From the cell containing the given text, extract its center point as [X, Y] coordinate. 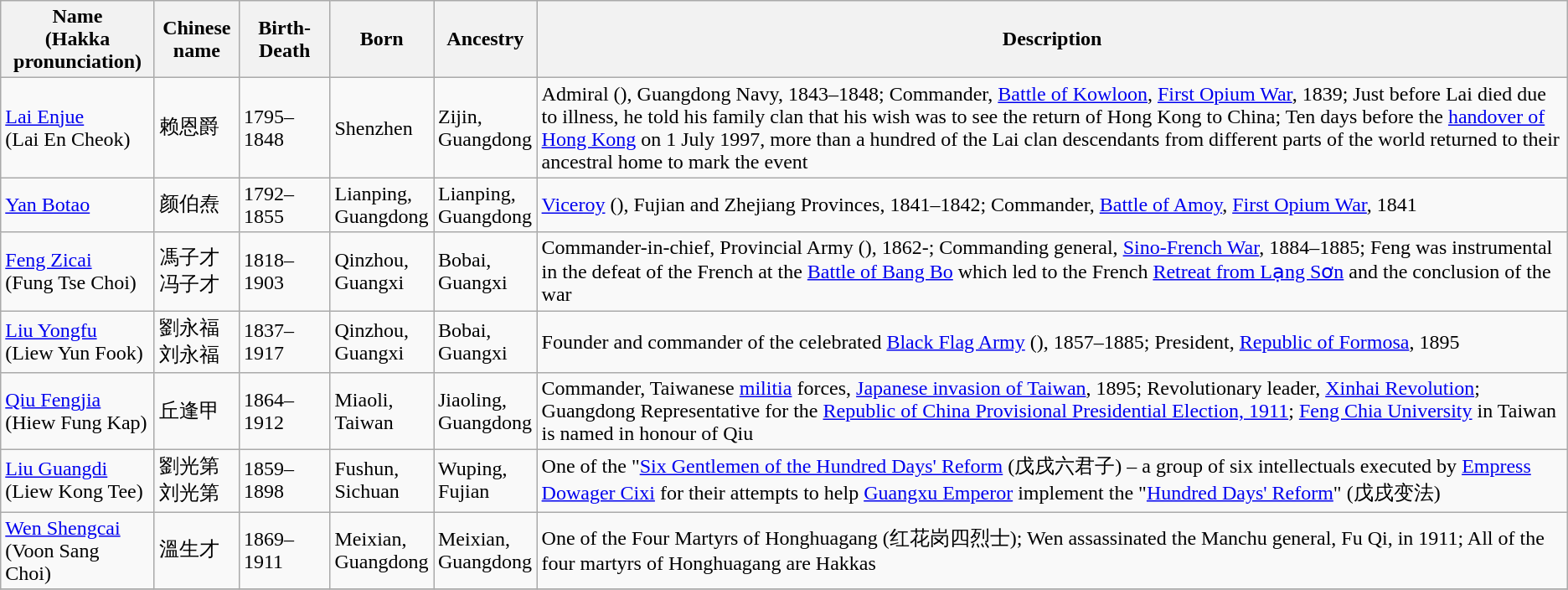
Ancestry [486, 39]
Shenzhen [382, 127]
Wuping, Fujian [486, 481]
Feng Zicai(Fung Tse Choi) [78, 272]
Lai Enjue (Lai En Cheok) [78, 127]
1795–1848 [285, 127]
丘逢甲 [196, 411]
Qiu Fengjia(Hiew Fung Kap) [78, 411]
溫生才 [196, 551]
1859–1898 [285, 481]
Jiaoling, Guangdong [486, 411]
Viceroy (), Fujian and Zhejiang Provinces, 1841–1842; Commander, Battle of Amoy, First Opium War, 1841 [1052, 204]
劉永福刘永福 [196, 341]
Description [1052, 39]
Chinese name [196, 39]
劉光第刘光第 [196, 481]
Liu Guangdi (Liew Kong Tee) [78, 481]
Yan Botao [78, 204]
颜伯焘 [196, 204]
赖恩爵 [196, 127]
1864–1912 [285, 411]
1792–1855 [285, 204]
Wen Shengcai (Voon Sang Choi) [78, 551]
1837–1917 [285, 341]
1869–1911 [285, 551]
Founder and commander of the celebrated Black Flag Army (), 1857–1885; President, Republic of Formosa, 1895 [1052, 341]
1818–1903 [285, 272]
Born [382, 39]
Name(Hakka pronunciation) [78, 39]
Miaoli, Taiwan [382, 411]
Liu Yongfu(Liew Yun Fook) [78, 341]
馮子才冯子才 [196, 272]
Zijin, Guangdong [486, 127]
Birth-Death [285, 39]
Fushun, Sichuan [382, 481]
